Locate the cell with the specified text and output its (X, Y) center coordinate. 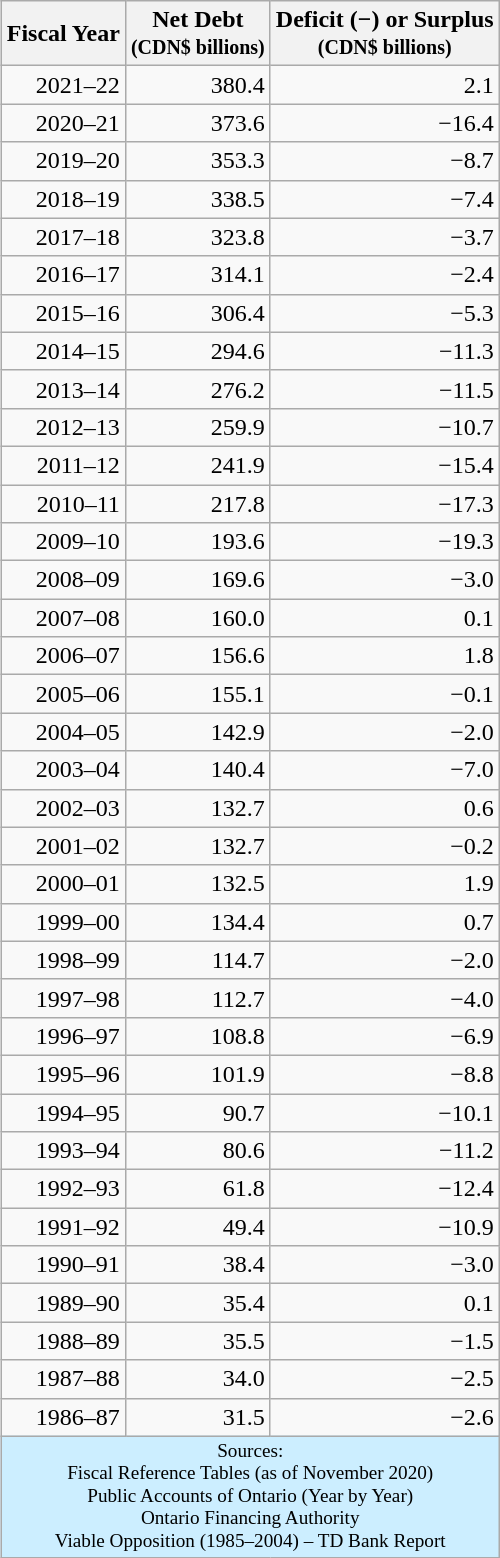
2004–05 (63, 732)
2001–02 (63, 846)
155.1 (198, 694)
2006–07 (63, 656)
2003–04 (63, 770)
112.7 (198, 998)
353.3 (198, 161)
−8.8 (384, 1074)
276.2 (198, 389)
1996–97 (63, 1036)
−10.1 (384, 1113)
1991–92 (63, 1227)
2019–20 (63, 161)
2002–03 (63, 808)
−1.5 (384, 1341)
−12.4 (384, 1189)
1986–87 (63, 1417)
−3.7 (384, 237)
2010–11 (63, 503)
114.7 (198, 960)
2018–19 (63, 199)
31.5 (198, 1417)
34.0 (198, 1379)
−10.9 (384, 1227)
−10.7 (384, 427)
1993–94 (63, 1151)
Fiscal Year (63, 34)
2012–13 (63, 427)
142.9 (198, 732)
1998–99 (63, 960)
373.6 (198, 123)
217.8 (198, 503)
0.6 (384, 808)
314.1 (198, 275)
35.5 (198, 1341)
49.4 (198, 1227)
2005–06 (63, 694)
2015–16 (63, 313)
2007–08 (63, 618)
−0.2 (384, 846)
306.4 (198, 313)
−0.1 (384, 694)
−11.3 (384, 351)
1989–90 (63, 1303)
−2.5 (384, 1379)
1987–88 (63, 1379)
140.4 (198, 770)
Deficit (−) or Surplus(CDN$ billions) (384, 34)
134.4 (198, 922)
−11.5 (384, 389)
1.8 (384, 656)
1997–98 (63, 998)
Net Debt(CDN$ billions) (198, 34)
101.9 (198, 1074)
2017–18 (63, 237)
2008–09 (63, 580)
80.6 (198, 1151)
108.8 (198, 1036)
−6.9 (384, 1036)
−19.3 (384, 542)
1988–89 (63, 1341)
−5.3 (384, 313)
0.7 (384, 922)
241.9 (198, 465)
2009–10 (63, 542)
380.4 (198, 85)
−15.4 (384, 465)
156.6 (198, 656)
−4.0 (384, 998)
90.7 (198, 1113)
259.9 (198, 427)
−7.0 (384, 770)
35.4 (198, 1303)
−7.4 (384, 199)
323.8 (198, 237)
−2.4 (384, 275)
1995–96 (63, 1074)
2020–21 (63, 123)
338.5 (198, 199)
−17.3 (384, 503)
2000–01 (63, 884)
1994–95 (63, 1113)
193.6 (198, 542)
−16.4 (384, 123)
132.5 (198, 884)
169.6 (198, 580)
2021–22 (63, 85)
61.8 (198, 1189)
2.1 (384, 85)
38.4 (198, 1265)
1992–93 (63, 1189)
1.9 (384, 884)
2016–17 (63, 275)
−8.7 (384, 161)
1999–00 (63, 922)
−11.2 (384, 1151)
2013–14 (63, 389)
1990–91 (63, 1265)
294.6 (198, 351)
160.0 (198, 618)
2011–12 (63, 465)
2014–15 (63, 351)
−2.6 (384, 1417)
